Pinpoint the cell where the given text exists, returning its (x, y) midpoint coordinate. 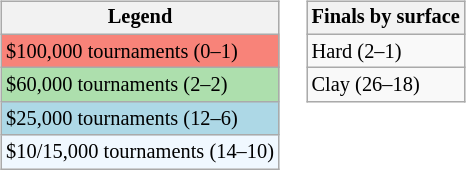
$100,000 tournaments (0–1) (140, 51)
$25,000 tournaments (12–6) (140, 119)
Clay (26–18) (386, 85)
$10/15,000 tournaments (14–10) (140, 152)
Legend (140, 18)
$60,000 tournaments (2–2) (140, 85)
Hard (2–1) (386, 51)
Finals by surface (386, 18)
